Extract the (X, Y) coordinate from the center of the cell holding the provided text.  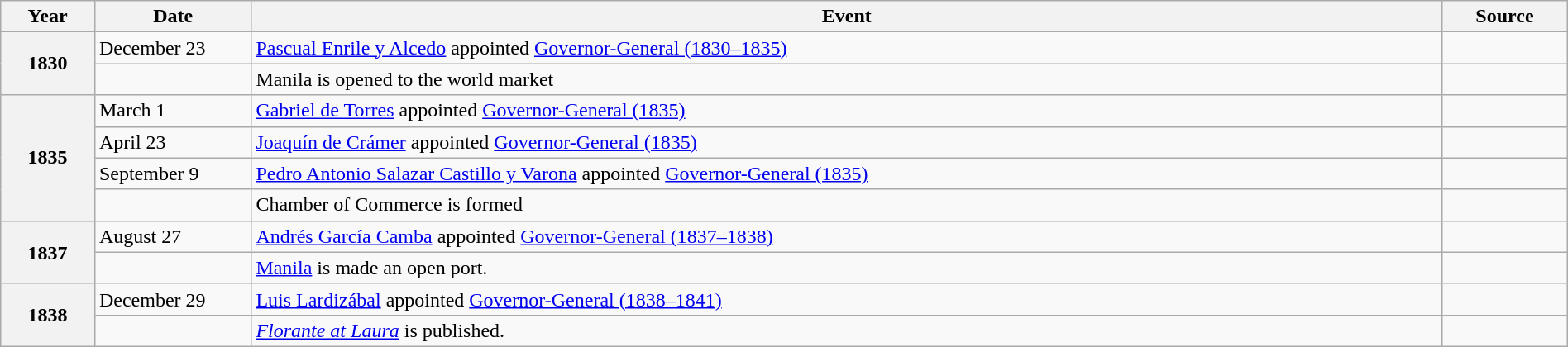
Source (1505, 17)
December 23 (172, 48)
Pascual Enrile y Alcedo appointed Governor-General (1830–1835) (847, 48)
March 1 (172, 111)
Manila is opened to the world market (847, 79)
Year (48, 17)
August 27 (172, 236)
1830 (48, 64)
Gabriel de Torres appointed Governor-General (1835) (847, 111)
1838 (48, 315)
Andrés García Camba appointed Governor-General (1837–1838) (847, 236)
Pedro Antonio Salazar Castillo y Varona appointed Governor-General (1835) (847, 173)
December 29 (172, 299)
Event (847, 17)
Manila is made an open port. (847, 268)
Date (172, 17)
Luis Lardizábal appointed Governor-General (1838–1841) (847, 299)
April 23 (172, 142)
Joaquín de Crámer appointed Governor-General (1835) (847, 142)
Florante at Laura is published. (847, 330)
1837 (48, 252)
1835 (48, 158)
September 9 (172, 173)
Chamber of Commerce is formed (847, 205)
